Pinpoint the cell where the given text exists, returning its [X, Y] midpoint coordinate. 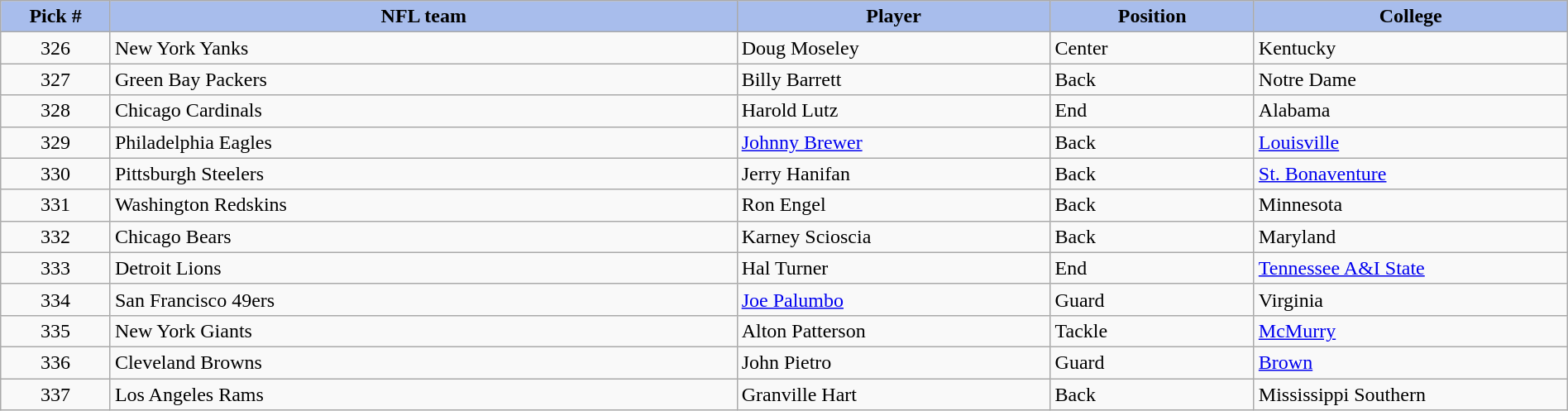
Philadelphia Eagles [423, 142]
Los Angeles Rams [423, 394]
Tackle [1152, 331]
Center [1152, 48]
335 [56, 331]
Doug Moseley [893, 48]
Alabama [1411, 111]
Tennessee A&I State [1411, 268]
College [1411, 17]
New York Yanks [423, 48]
Chicago Bears [423, 237]
Jerry Hanifan [893, 174]
Green Bay Packers [423, 79]
330 [56, 174]
New York Giants [423, 331]
336 [56, 362]
Granville Hart [893, 394]
NFL team [423, 17]
Harold Lutz [893, 111]
337 [56, 394]
Joe Palumbo [893, 299]
332 [56, 237]
McMurry [1411, 331]
329 [56, 142]
Notre Dame [1411, 79]
331 [56, 205]
Pittsburgh Steelers [423, 174]
John Pietro [893, 362]
San Francisco 49ers [423, 299]
Kentucky [1411, 48]
Chicago Cardinals [423, 111]
Position [1152, 17]
Karney Scioscia [893, 237]
Cleveland Browns [423, 362]
Pick # [56, 17]
Detroit Lions [423, 268]
Hal Turner [893, 268]
Ron Engel [893, 205]
Mississippi Southern [1411, 394]
Minnesota [1411, 205]
Virginia [1411, 299]
Billy Barrett [893, 79]
328 [56, 111]
326 [56, 48]
334 [56, 299]
St. Bonaventure [1411, 174]
333 [56, 268]
Player [893, 17]
Johnny Brewer [893, 142]
Washington Redskins [423, 205]
327 [56, 79]
Maryland [1411, 237]
Louisville [1411, 142]
Brown [1411, 362]
Alton Patterson [893, 331]
